Identify which cell holds the provided text, then report its [X, Y] central coordinate. 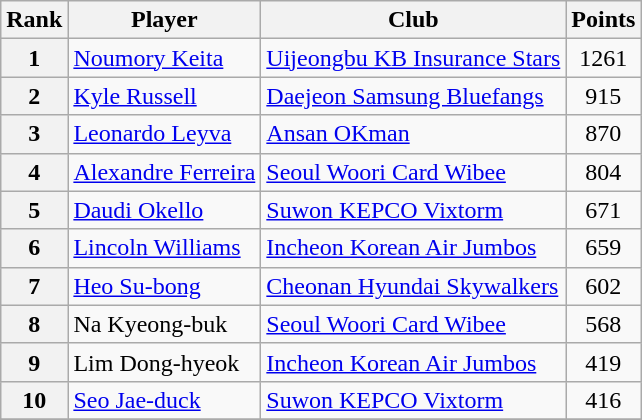
4 [34, 172]
Daejeon Samsung Bluefangs [414, 96]
7 [34, 286]
804 [604, 172]
2 [34, 96]
Lim Dong-hyeok [164, 362]
Ansan OKman [414, 134]
Club [414, 20]
419 [604, 362]
870 [604, 134]
671 [604, 210]
5 [34, 210]
602 [604, 286]
Cheonan Hyundai Skywalkers [414, 286]
Points [604, 20]
Lincoln Williams [164, 248]
416 [604, 400]
Noumory Keita [164, 58]
659 [604, 248]
Uijeongbu KB Insurance Stars [414, 58]
8 [34, 324]
Player [164, 20]
Rank [34, 20]
Leonardo Leyva [164, 134]
Heo Su-bong [164, 286]
Seo Jae-duck [164, 400]
568 [604, 324]
1261 [604, 58]
1 [34, 58]
Daudi Okello [164, 210]
9 [34, 362]
6 [34, 248]
Na Kyeong-buk [164, 324]
3 [34, 134]
Alexandre Ferreira [164, 172]
10 [34, 400]
915 [604, 96]
Kyle Russell [164, 96]
